Return the (x, y) coordinate for the center point of the cell that contains the specified text.  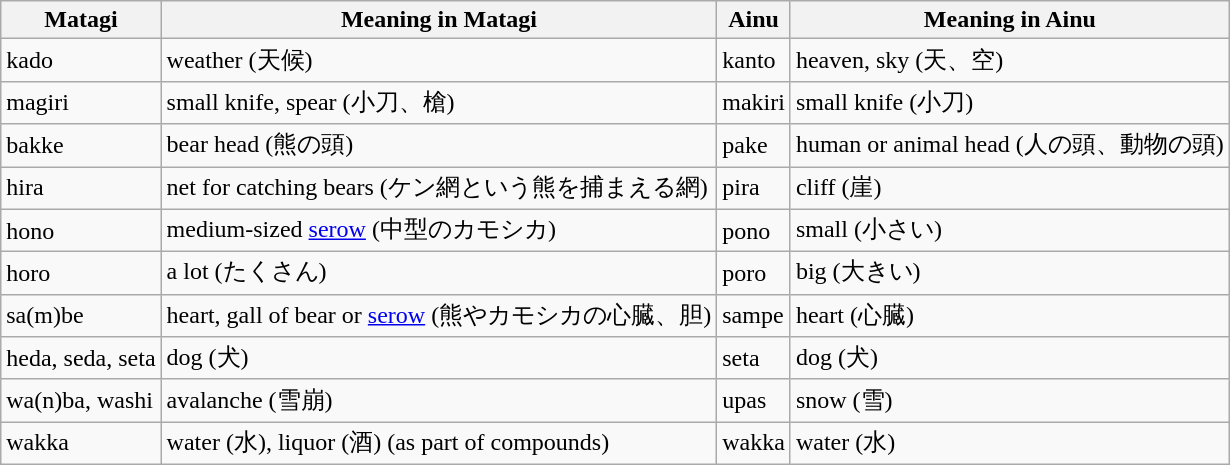
snow (雪) (1010, 400)
Matagi (81, 20)
Ainu (754, 20)
kado (81, 60)
hira (81, 188)
bear head (熊の頭) (439, 146)
small (小さい) (1010, 230)
cliff (崖) (1010, 188)
small knife, spear (小刀、槍) (439, 102)
small knife (小刀) (1010, 102)
sa(m)be (81, 316)
pono (754, 230)
upas (754, 400)
sampe (754, 316)
makiri (754, 102)
heaven, sky (天、空) (1010, 60)
horo (81, 274)
hono (81, 230)
Meaning in Matagi (439, 20)
kanto (754, 60)
bakke (81, 146)
a lot (たくさん) (439, 274)
heda, seda, seta (81, 358)
wa(n)ba, washi (81, 400)
net for catching bears (ケン網という熊を捕まえる網) (439, 188)
pira (754, 188)
weather (天候) (439, 60)
seta (754, 358)
big (大きい) (1010, 274)
human or animal head (人の頭、動物の頭) (1010, 146)
pake (754, 146)
water (水) (1010, 444)
heart (心臓) (1010, 316)
water (水), liquor (酒) (as part of compounds) (439, 444)
Meaning in Ainu (1010, 20)
avalanche (雪崩) (439, 400)
magiri (81, 102)
poro (754, 274)
medium-sized serow (中型のカモシカ) (439, 230)
heart, gall of bear or serow (熊やカモシカの心臓、胆) (439, 316)
